For the text-containing cell, return its midpoint in (x, y) coordinate format. 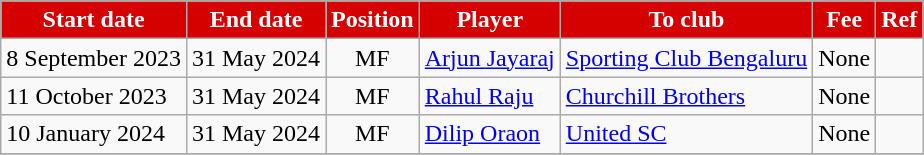
Arjun Jayaraj (490, 58)
Player (490, 20)
Start date (94, 20)
Dilip Oraon (490, 134)
10 January 2024 (94, 134)
Fee (844, 20)
Rahul Raju (490, 96)
Ref (900, 20)
United SC (686, 134)
8 September 2023 (94, 58)
Churchill Brothers (686, 96)
Sporting Club Bengaluru (686, 58)
To club (686, 20)
Position (373, 20)
End date (256, 20)
11 October 2023 (94, 96)
